Return (X, Y) of the center of cell containing provided text 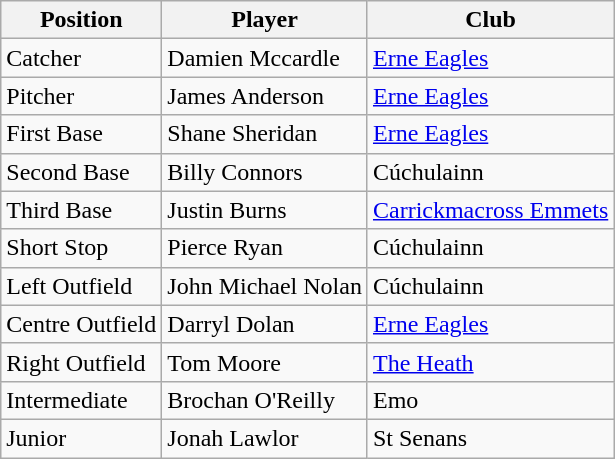
Club (490, 20)
Darryl Dolan (265, 324)
Left Outfield (82, 286)
Brochan O'Reilly (265, 400)
James Anderson (265, 96)
Third Base (82, 210)
First Base (82, 134)
Billy Connors (265, 172)
Damien Mccardle (265, 58)
St Senans (490, 438)
Right Outfield (82, 362)
Pierce Ryan (265, 248)
Junior (82, 438)
The Heath (490, 362)
Justin Burns (265, 210)
Tom Moore (265, 362)
Carrickmacross Emmets (490, 210)
Catcher (82, 58)
Intermediate (82, 400)
Jonah Lawlor (265, 438)
Pitcher (82, 96)
Short Stop (82, 248)
John Michael Nolan (265, 286)
Centre Outfield (82, 324)
Emo (490, 400)
Position (82, 20)
Second Base (82, 172)
Shane Sheridan (265, 134)
Player (265, 20)
